Pinpoint the cell where the given text exists, returning its [X, Y] midpoint coordinate. 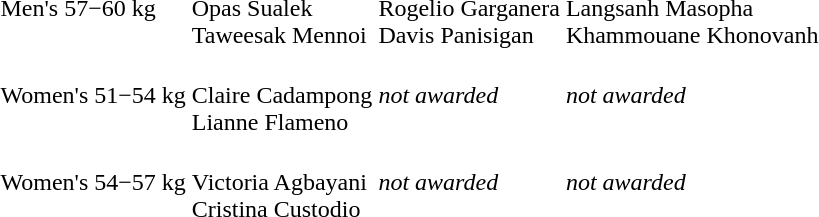
Claire CadampongLianne Flameno [282, 95]
not awarded [469, 95]
